Output the (X, Y) coordinate of the center of the cell containing the given text.  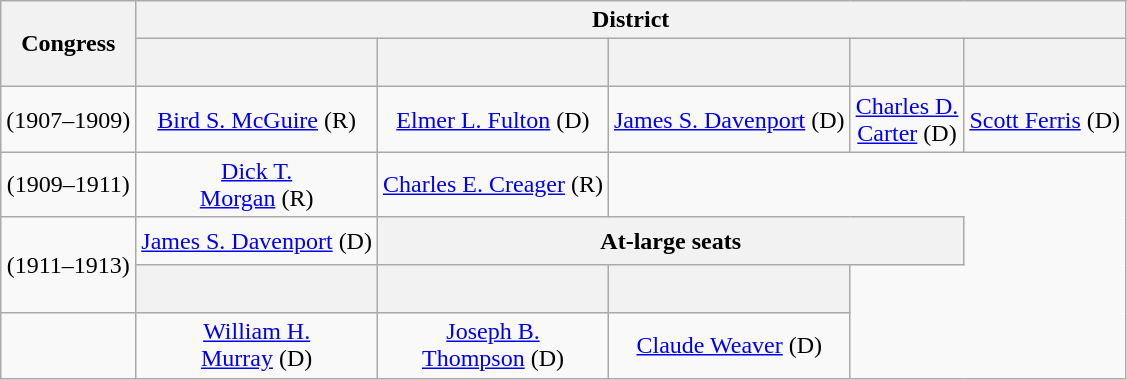
Claude Weaver (D) (729, 346)
Scott Ferris (D) (1045, 120)
Congress (68, 44)
William H.Murray (D) (257, 346)
(1909–1911) (68, 184)
(1911–1913) (68, 265)
Charles E. Creager (R) (492, 184)
(1907–1909) (68, 120)
Dick T.Morgan (R) (257, 184)
District (631, 20)
Joseph B.Thompson (D) (492, 346)
Charles D.Carter (D) (907, 120)
Elmer L. Fulton (D) (492, 120)
Bird S. McGuire (R) (257, 120)
At-large seats (670, 241)
